Return the (x, y) coordinate for the center point of the cell that contains the specified text.  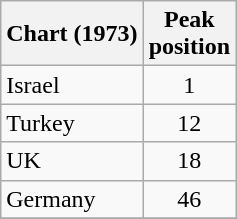
12 (189, 123)
46 (189, 199)
18 (189, 161)
Turkey (72, 123)
Peakposition (189, 34)
1 (189, 85)
UK (72, 161)
Chart (1973) (72, 34)
Israel (72, 85)
Germany (72, 199)
